Extract the (x, y) coordinate from the center of the cell holding the provided text.  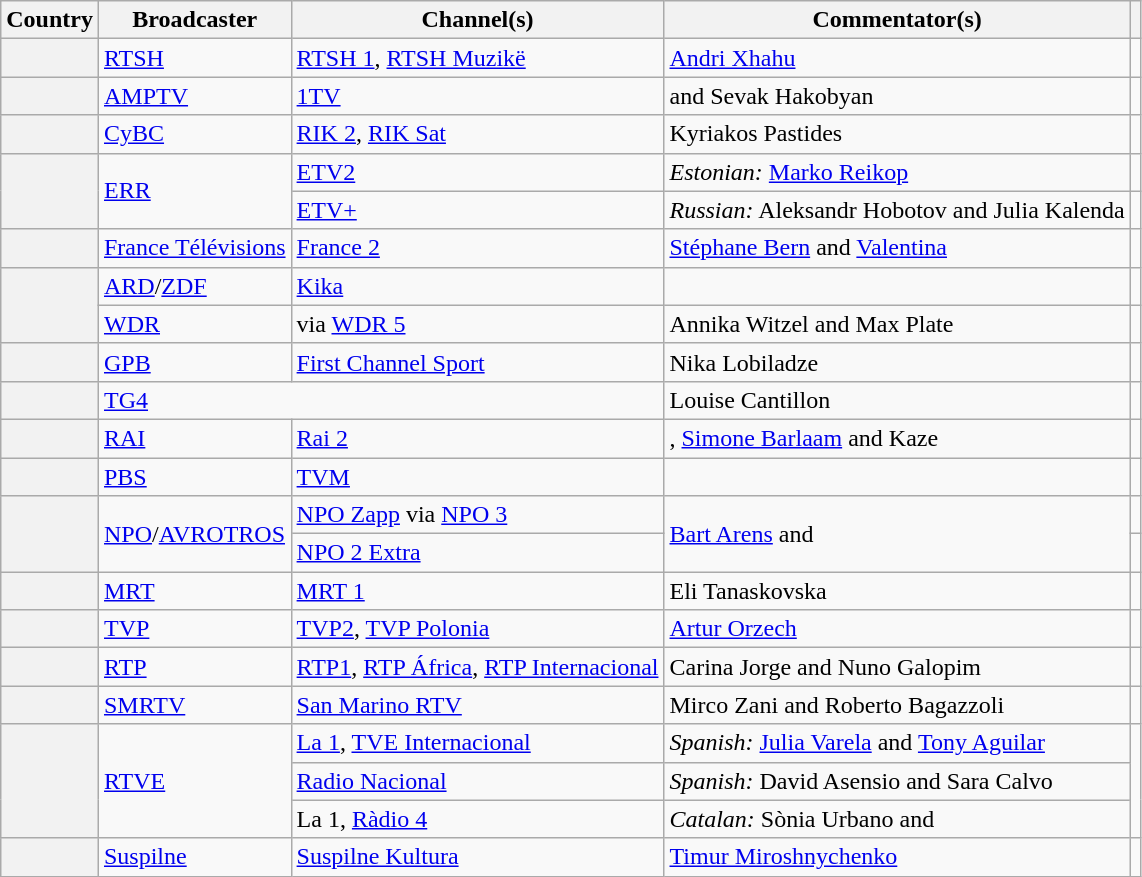
1TV (478, 96)
Artur Orzech (897, 629)
Estonian: Marko Reikop (897, 172)
Suspilne (194, 857)
AMPTV (194, 96)
CyBC (194, 134)
RTP1, RTP África, RTP Internacional (478, 667)
NPO 2 Extra (478, 553)
Channel(s) (478, 20)
MRT 1 (478, 591)
France Télévisions (194, 248)
TVP2, TVP Polonia (478, 629)
PBS (194, 477)
Carina Jorge and Nuno Galopim (897, 667)
San Marino RTV (478, 705)
Louise Cantillon (897, 400)
Bart Arens and (897, 534)
Kika (478, 286)
MRT (194, 591)
Nika Lobiladze (897, 362)
Radio Nacional (478, 781)
Catalan: Sònia Urbano and (897, 819)
First Channel Sport (478, 362)
RAI (194, 438)
TVM (478, 477)
WDR (194, 324)
Spanish: David Asensio and Sara Calvo (897, 781)
RTSH 1, RTSH Muzikë (478, 58)
Broadcaster (194, 20)
ETV2 (478, 172)
Timur Miroshnychenko (897, 857)
Country (50, 20)
France 2 (478, 248)
Annika Witzel and Max Plate (897, 324)
Spanish: Julia Varela and Tony Aguilar (897, 743)
via WDR 5 (478, 324)
, Simone Barlaam and Kaze (897, 438)
Stéphane Bern and Valentina (897, 248)
TVP (194, 629)
ETV+ (478, 210)
La 1, Ràdio 4 (478, 819)
NPO/AVROTROS (194, 534)
GPB (194, 362)
SMRTV (194, 705)
ARD/ZDF (194, 286)
TG4 (381, 400)
Andri Xhahu (897, 58)
RIK 2, RIK Sat (478, 134)
RTP (194, 667)
Mirco Zani and Roberto Bagazzoli (897, 705)
Commentator(s) (897, 20)
Kyriakos Pastides (897, 134)
Eli Tanaskovska (897, 591)
La 1, TVE Internacional (478, 743)
RTSH (194, 58)
NPO Zapp via NPO 3 (478, 515)
Rai 2 (478, 438)
Suspilne Kultura (478, 857)
and Sevak Hakobyan (897, 96)
ERR (194, 191)
RTVE (194, 781)
Russian: Aleksandr Hobotov and Julia Kalenda (897, 210)
